Scan for the cell matching the given text and deliver its (X, Y) coordinate at center. 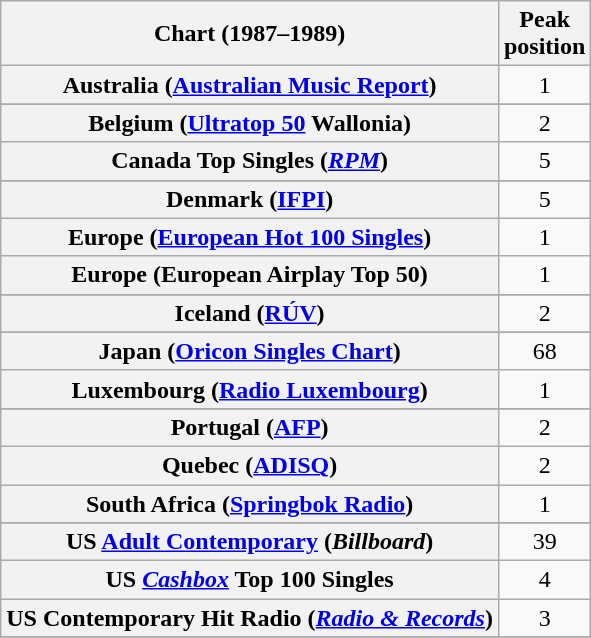
Europe (European Hot 100 Singles) (250, 237)
Canada Top Singles (RPM) (250, 161)
Denmark (IFPI) (250, 199)
39 (544, 542)
Iceland (RÚV) (250, 313)
Chart (1987–1989) (250, 34)
US Adult Contemporary (Billboard) (250, 542)
US Contemporary Hit Radio (Radio & Records) (250, 618)
US Cashbox Top 100 Singles (250, 580)
Belgium (Ultratop 50 Wallonia) (250, 123)
Japan (Oricon Singles Chart) (250, 351)
Luxembourg (Radio Luxembourg) (250, 389)
South Africa (Springbok Radio) (250, 503)
Portugal (AFP) (250, 427)
68 (544, 351)
Quebec (ADISQ) (250, 465)
Australia (Australian Music Report) (250, 85)
4 (544, 580)
Europe (European Airplay Top 50) (250, 275)
Peakposition (544, 34)
3 (544, 618)
